Output the [x, y] coordinate of the center of the cell containing the given text.  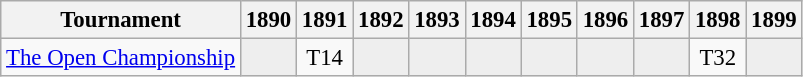
1899 [774, 20]
T14 [325, 58]
Tournament [121, 20]
The Open Championship [121, 58]
1891 [325, 20]
1898 [718, 20]
1894 [493, 20]
1893 [437, 20]
1890 [268, 20]
1896 [605, 20]
1895 [549, 20]
1897 [661, 20]
T32 [718, 58]
1892 [381, 20]
